Identify which cell holds the provided text, then report its (x, y) central coordinate. 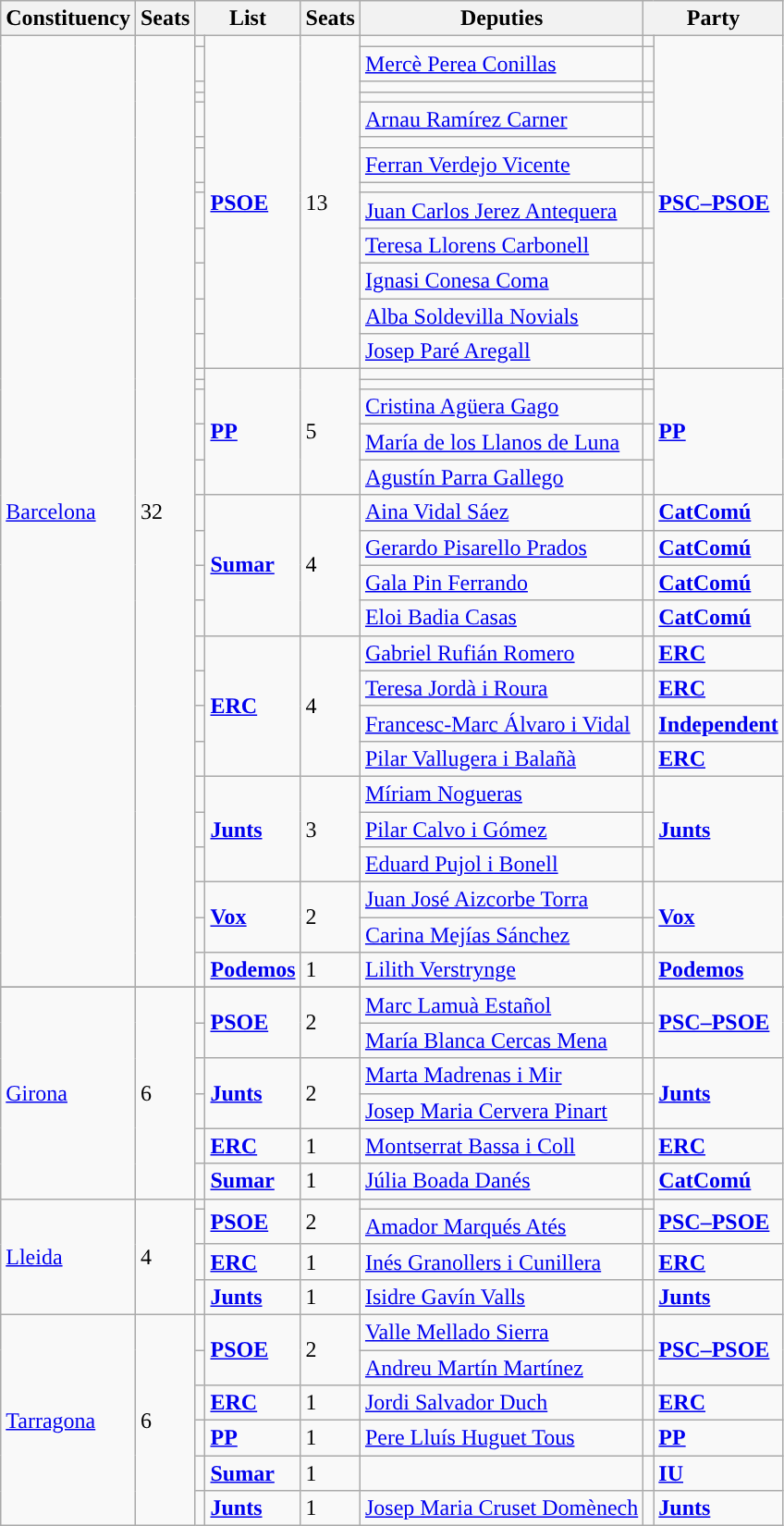
Pilar Calvo i Gómez (501, 830)
Valle Mellado Sierra (501, 1332)
Josep Maria Cervera Pinart (501, 1111)
María de los Llanos de Luna (501, 442)
Míriam Nogueras (501, 794)
Girona (68, 1093)
Barcelona (68, 512)
Juan Carlos Jerez Antequera (501, 210)
Aina Vidal Sáez (501, 512)
Alba Soldevilla Novials (501, 315)
Constituency (68, 18)
Amador Marqués Atés (501, 1226)
32 (165, 512)
Independent (718, 723)
Josep Maria Cruset Domènech (501, 1508)
Mercè Perea Conillas (501, 64)
María Blanca Cercas Mena (501, 1040)
Ignasi Conesa Coma (501, 280)
Inés Granollers i Cunillera (501, 1261)
Deputies (501, 18)
Andreu Martín Martínez (501, 1368)
Lleida (68, 1256)
Jordi Salvador Duch (501, 1403)
13 (330, 203)
Party (714, 18)
Eloi Badia Casas (501, 618)
Montserrat Bassa i Coll (501, 1146)
Isidre Gavín Valls (501, 1297)
Francesc-Marc Álvaro i Vidal (501, 723)
Juan José Aizcorbe Torra (501, 900)
Marta Madrenas i Mir (501, 1076)
Pere Lluís Huguet Tous (501, 1438)
5 (330, 432)
3 (330, 829)
Ferran Verdejo Vicente (501, 165)
Teresa Llorens Carbonell (501, 245)
Josep Paré Aregall (501, 351)
Carina Mejías Sánchez (501, 935)
Gerardo Pisarello Prados (501, 548)
IU (718, 1473)
Júlia Boada Danés (501, 1181)
Gabriel Rufián Romero (501, 653)
Teresa Jordà i Roura (501, 688)
Pilar Vallugera i Balañà (501, 758)
Tarragona (68, 1420)
Gala Pin Ferrando (501, 583)
Agustín Parra Gallego (501, 477)
Marc Lamuà Estañol (501, 1005)
List (248, 18)
Arnau Ramírez Carner (501, 119)
Lilith Verstrynge (501, 970)
Eduard Pujol i Bonell (501, 865)
Cristina Agüera Gago (501, 407)
